Output the [x, y] coordinate of the center of the cell containing the given text.  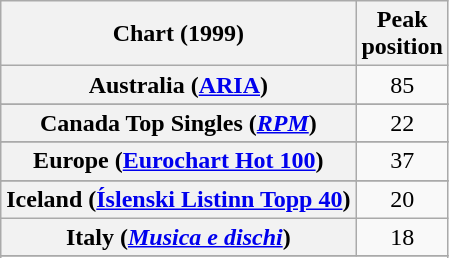
Chart (1999) [178, 34]
20 [402, 199]
37 [402, 161]
18 [402, 237]
Australia (ARIA) [178, 85]
Iceland (Íslenski Listinn Topp 40) [178, 199]
Canada Top Singles (RPM) [178, 123]
Peakposition [402, 34]
Europe (Eurochart Hot 100) [178, 161]
22 [402, 123]
85 [402, 85]
Italy (Musica e dischi) [178, 237]
